Extract the (X, Y) coordinate from the center of the cell holding the provided text.  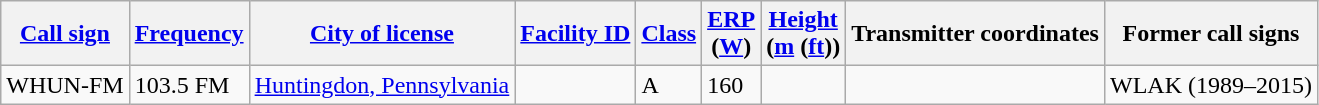
Frequency (189, 34)
Former call signs (1210, 34)
Class (669, 34)
WLAK (1989–2015) (1210, 85)
Height(m (ft)) (804, 34)
ERP(W) (732, 34)
City of license (382, 34)
160 (732, 85)
Call sign (65, 34)
103.5 FM (189, 85)
Transmitter coordinates (976, 34)
WHUN-FM (65, 85)
Facility ID (576, 34)
A (669, 85)
Huntingdon, Pennsylvania (382, 85)
